Detect which cell encompasses the target text, then output its [x, y] center coordinate. 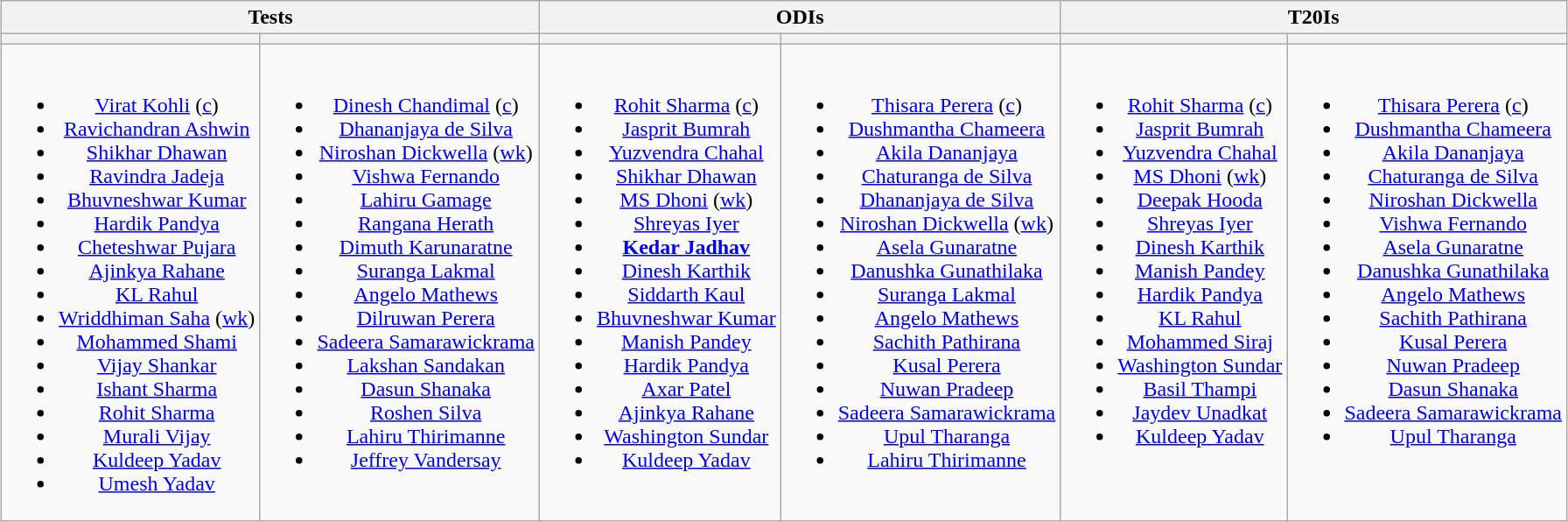
ODIs [800, 18]
T20Is [1314, 18]
Tests [271, 18]
